Return [X, Y] of the center of cell containing provided text 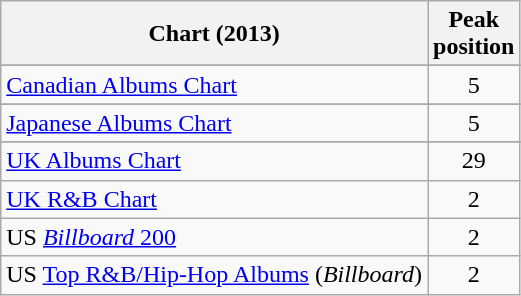
Canadian Albums Chart [214, 85]
29 [474, 161]
US Top R&B/Hip-Hop Albums (Billboard) [214, 275]
Chart (2013) [214, 34]
Japanese Albums Chart [214, 123]
Peakposition [474, 34]
UK R&B Chart [214, 199]
US Billboard 200 [214, 237]
UK Albums Chart [214, 161]
